Find where the given text appears and provide that cell's center as [x, y] coordinate. 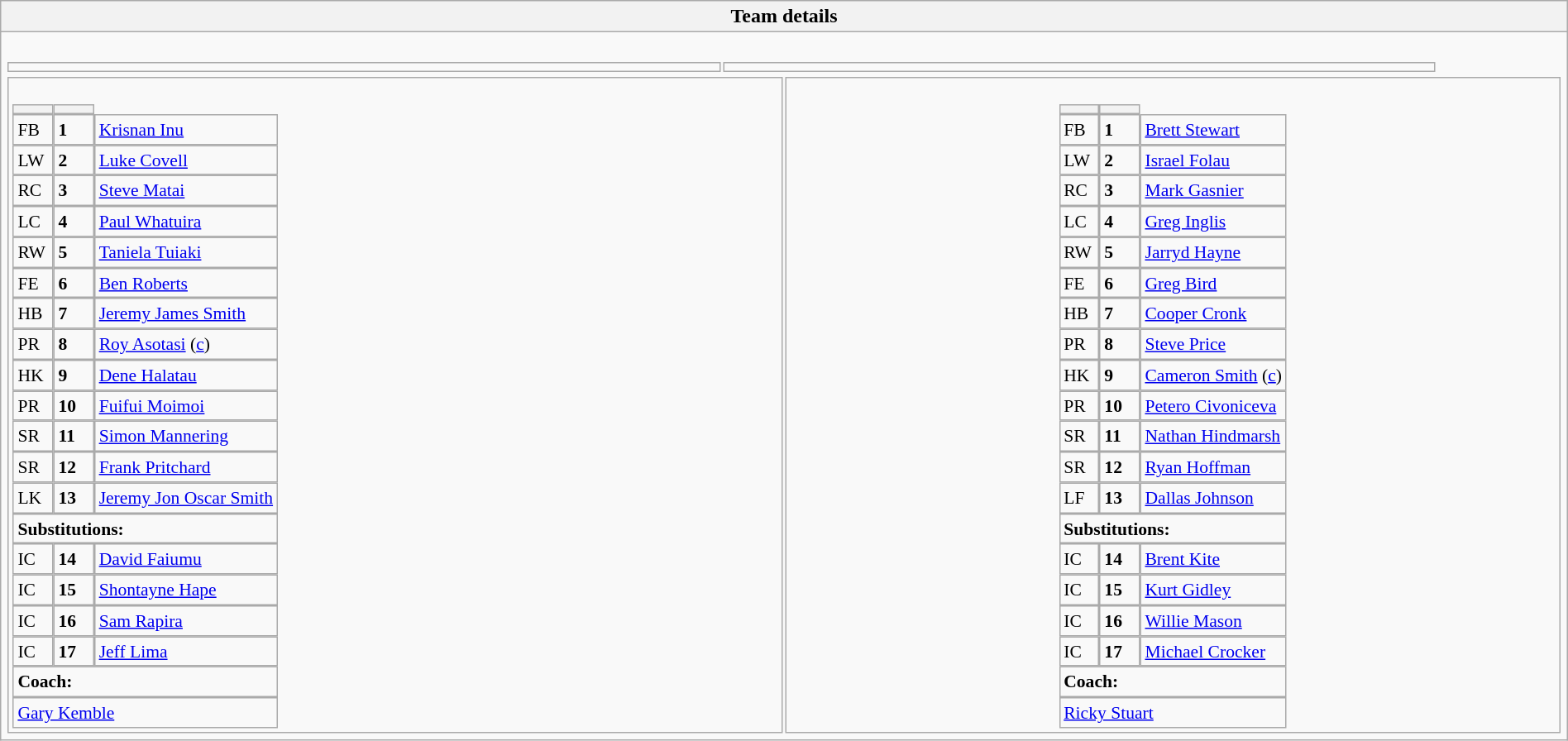
David Faiumu [186, 559]
Frank Pritchard [186, 466]
Taniela Tuiaki [186, 251]
Jarryd Hayne [1214, 251]
Dene Halatau [186, 375]
Greg Inglis [1214, 222]
Ryan Hoffman [1214, 466]
Kurt Gidley [1214, 590]
Cameron Smith (c) [1214, 375]
Jeremy Jon Oscar Smith [186, 498]
Steve Matai [186, 190]
Dallas Johnson [1214, 498]
Luke Covell [186, 160]
Krisnan Inu [186, 129]
Shontayne Hape [186, 590]
Nathan Hindmarsh [1214, 437]
Mark Gasnier [1214, 190]
Team details [784, 17]
LF [1078, 498]
Steve Price [1214, 344]
Gary Kemble [146, 713]
Fuifui Moimoi [186, 405]
Simon Mannering [186, 437]
Ben Roberts [186, 283]
Willie Mason [1214, 620]
LK [33, 498]
Ricky Stuart [1173, 713]
Roy Asotasi (c) [186, 344]
Brent Kite [1214, 559]
Petero Civoniceva [1214, 405]
Jeremy James Smith [186, 314]
Israel Folau [1214, 160]
Cooper Cronk [1214, 314]
Jeff Lima [186, 652]
Brett Stewart [1214, 129]
Paul Whatuira [186, 222]
Greg Bird [1214, 283]
Michael Crocker [1214, 652]
Sam Rapira [186, 620]
